Return (X, Y) of the center of cell containing provided text 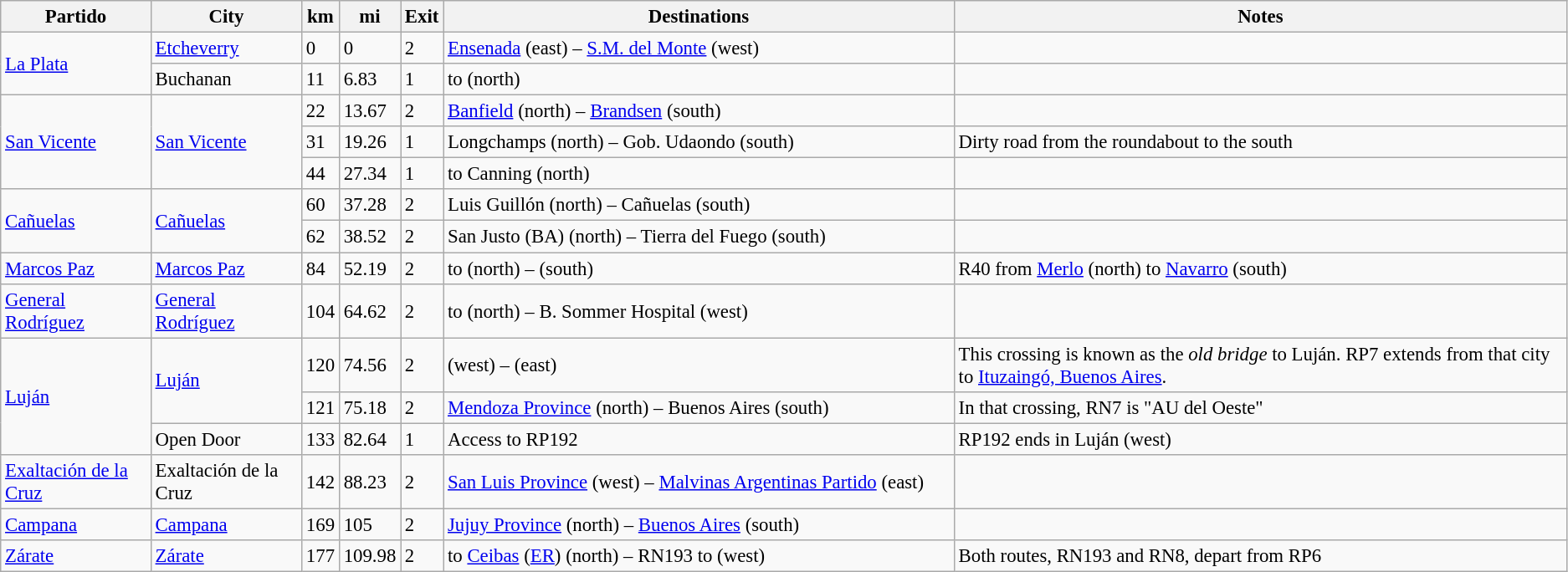
Mendoza Province (north) – Buenos Aires (south) (699, 407)
to Ceibas (ER) (north) – RN193 to (west) (699, 556)
San Luis Province (west) – Malvinas Argentinas Partido (east) (699, 482)
Partido (76, 17)
62 (321, 237)
Banfield (north) – Brandsen (south) (699, 111)
La Plata (76, 64)
City (226, 17)
to (north) (699, 79)
133 (321, 439)
R40 from Merlo (north) to Navarro (south) (1260, 268)
Longchamps (north) – Gob. Udaondo (south) (699, 142)
Ensenada (east) – S.M. del Monte (west) (699, 49)
mi (370, 17)
31 (321, 142)
109.98 (370, 556)
27.34 (370, 174)
RP192 ends in Luján (west) (1260, 439)
San Justo (BA) (north) – Tierra del Fuego (south) (699, 237)
Destinations (699, 17)
This crossing is known as the old bridge to Luján. RP7 extends from that city to Ituzaingó, Buenos Aires. (1260, 365)
74.56 (370, 365)
Etcheverry (226, 49)
121 (321, 407)
to (north) – (south) (699, 268)
6.83 (370, 79)
Dirty road from the roundabout to the south (1260, 142)
169 (321, 524)
to Canning (north) (699, 174)
11 (321, 79)
88.23 (370, 482)
52.19 (370, 268)
13.67 (370, 111)
120 (321, 365)
60 (321, 205)
to (north) – B. Sommer Hospital (west) (699, 311)
Luis Guillón (north) – Cañuelas (south) (699, 205)
Exit (422, 17)
19.26 (370, 142)
44 (321, 174)
22 (321, 111)
(west) – (east) (699, 365)
105 (370, 524)
Open Door (226, 439)
75.18 (370, 407)
38.52 (370, 237)
In that crossing, RN7 is "AU del Oeste" (1260, 407)
Notes (1260, 17)
Jujuy Province (north) – Buenos Aires (south) (699, 524)
177 (321, 556)
82.64 (370, 439)
142 (321, 482)
Both routes, RN193 and RN8, depart from RP6 (1260, 556)
37.28 (370, 205)
104 (321, 311)
km (321, 17)
64.62 (370, 311)
84 (321, 268)
Buchanan (226, 79)
Access to RP192 (699, 439)
